Find where the given text appears and provide that cell's center as (x, y) coordinate. 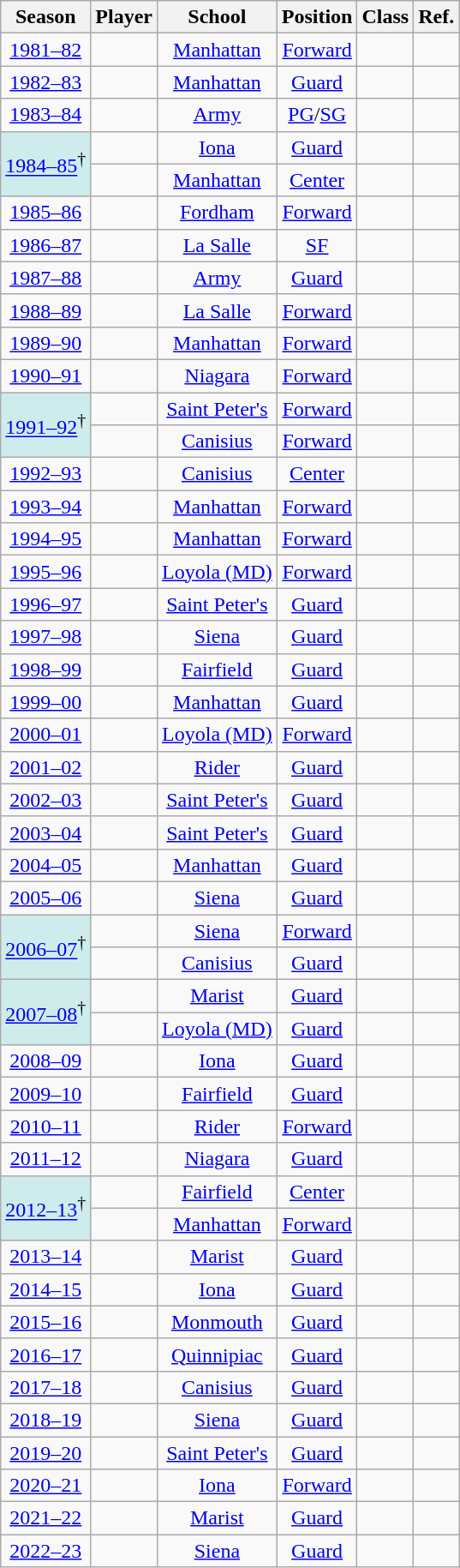
1997–98 (46, 637)
1991–92† (46, 425)
2007–08† (46, 1012)
1996–97 (46, 604)
2021–22 (46, 1518)
2013–14 (46, 1257)
1989–90 (46, 343)
2004–05 (46, 865)
2006–07† (46, 946)
2016–17 (46, 1355)
1990–91 (46, 375)
2012–13† (46, 1208)
2017–18 (46, 1387)
School (218, 17)
2019–20 (46, 1453)
1988–89 (46, 310)
Ref. (437, 17)
Quinnipiac (218, 1355)
1983–84 (46, 115)
2000–01 (46, 735)
PG/SG (317, 115)
1986–87 (46, 245)
2005–06 (46, 898)
1982–83 (46, 82)
2015–16 (46, 1322)
1987–88 (46, 278)
1999–00 (46, 702)
2002–03 (46, 800)
2014–15 (46, 1289)
2010–11 (46, 1126)
2022–23 (46, 1551)
2020–21 (46, 1486)
2008–09 (46, 1061)
2009–10 (46, 1094)
SF (317, 245)
Monmouth (218, 1322)
1984–85† (46, 164)
1985–86 (46, 213)
Position (317, 17)
Fordham (218, 213)
1998–99 (46, 670)
2011–12 (46, 1159)
Player (124, 17)
1993–94 (46, 507)
2001–02 (46, 767)
Season (46, 17)
1981–82 (46, 50)
1995–96 (46, 572)
1994–95 (46, 539)
Class (385, 17)
1992–93 (46, 474)
2018–19 (46, 1420)
2003–04 (46, 832)
